From the cell containing the given text, extract its center point as [x, y] coordinate. 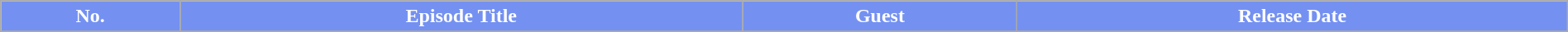
No. [91, 16]
Guest [880, 16]
Release Date [1292, 16]
Episode Title [461, 16]
